Output the (x, y) coordinate of the center of the cell containing the given text.  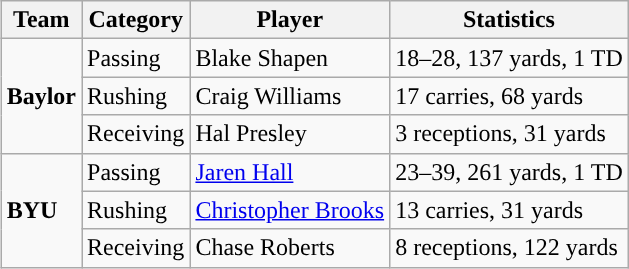
23–39, 261 yards, 1 TD (510, 172)
Craig Williams (290, 96)
Jaren Hall (290, 172)
BYU (41, 210)
Christopher Brooks (290, 210)
Blake Shapen (290, 58)
Player (290, 20)
3 receptions, 31 yards (510, 134)
Category (136, 20)
Chase Roberts (290, 248)
18–28, 137 yards, 1 TD (510, 58)
Baylor (41, 96)
17 carries, 68 yards (510, 96)
13 carries, 31 yards (510, 210)
Team (41, 20)
Statistics (510, 20)
Hal Presley (290, 134)
8 receptions, 122 yards (510, 248)
